For the text-containing cell, return its midpoint in [X, Y] coordinate format. 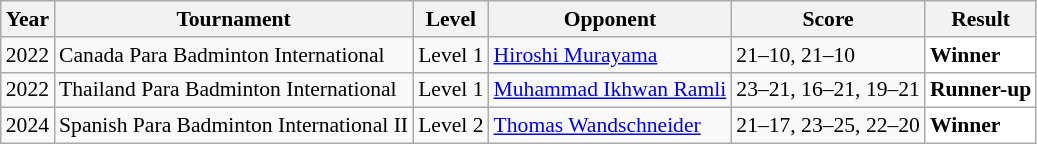
Thomas Wandschneider [610, 126]
Tournament [234, 19]
Thailand Para Badminton International [234, 90]
21–10, 21–10 [828, 55]
Level [450, 19]
Hiroshi Murayama [610, 55]
Result [980, 19]
2024 [28, 126]
Opponent [610, 19]
Year [28, 19]
Spanish Para Badminton International II [234, 126]
Canada Para Badminton International [234, 55]
23–21, 16–21, 19–21 [828, 90]
Score [828, 19]
Runner-up [980, 90]
21–17, 23–25, 22–20 [828, 126]
Muhammad Ikhwan Ramli [610, 90]
Level 2 [450, 126]
